Identify which cell holds the provided text, then report its (X, Y) central coordinate. 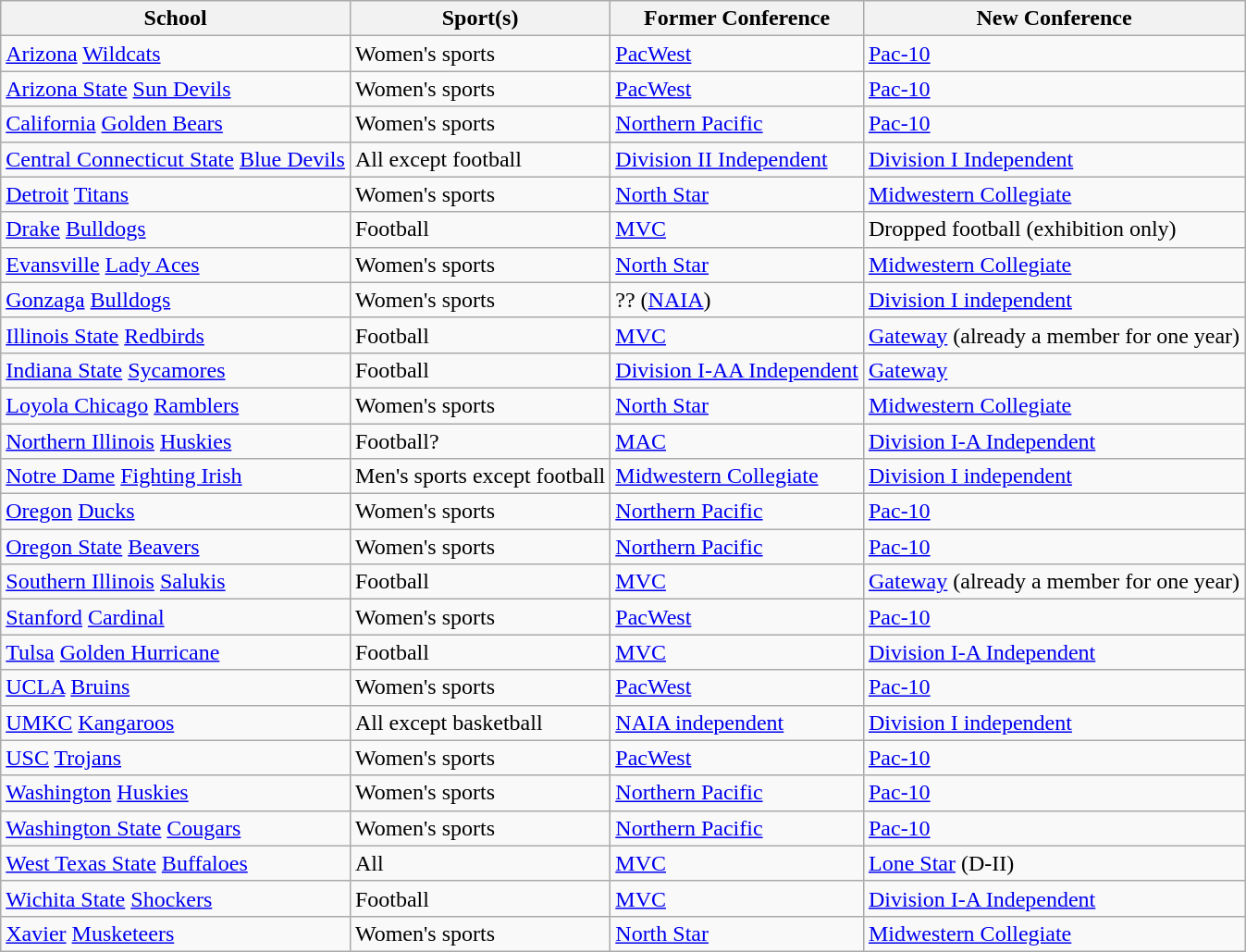
UMKC Kangaroos (176, 723)
Men's sports except football (479, 476)
All except football (479, 159)
West Texas State Buffaloes (176, 863)
MAC (737, 441)
Drake Bulldogs (176, 229)
Former Conference (737, 19)
Central Connecticut State Blue Devils (176, 159)
Washington Huskies (176, 793)
Gateway (1054, 370)
Division I-AA Independent (737, 370)
Gonzaga Bulldogs (176, 300)
New Conference (1054, 19)
California Golden Bears (176, 124)
Notre Dame Fighting Irish (176, 476)
Tulsa Golden Hurricane (176, 652)
Sport(s) (479, 19)
Football? (479, 441)
Detroit Titans (176, 194)
Stanford Cardinal (176, 617)
?? (NAIA) (737, 300)
Southern Illinois Salukis (176, 582)
Arizona Wildcats (176, 54)
UCLA Bruins (176, 687)
Oregon State Beavers (176, 547)
Division II Independent (737, 159)
Northern Illinois Huskies (176, 441)
Oregon Ducks (176, 512)
Wichita State Shockers (176, 898)
USC Trojans (176, 758)
Evansville Lady Aces (176, 265)
NAIA independent (737, 723)
Indiana State Sycamores (176, 370)
Illinois State Redbirds (176, 335)
All except basketball (479, 723)
All (479, 863)
Arizona State Sun Devils (176, 89)
School (176, 19)
Washington State Cougars (176, 828)
Xavier Musketeers (176, 933)
Lone Star (D-II) (1054, 863)
Dropped football (exhibition only) (1054, 229)
Loyola Chicago Ramblers (176, 405)
Division I Independent (1054, 159)
